Return [x, y] of the center of cell containing provided text 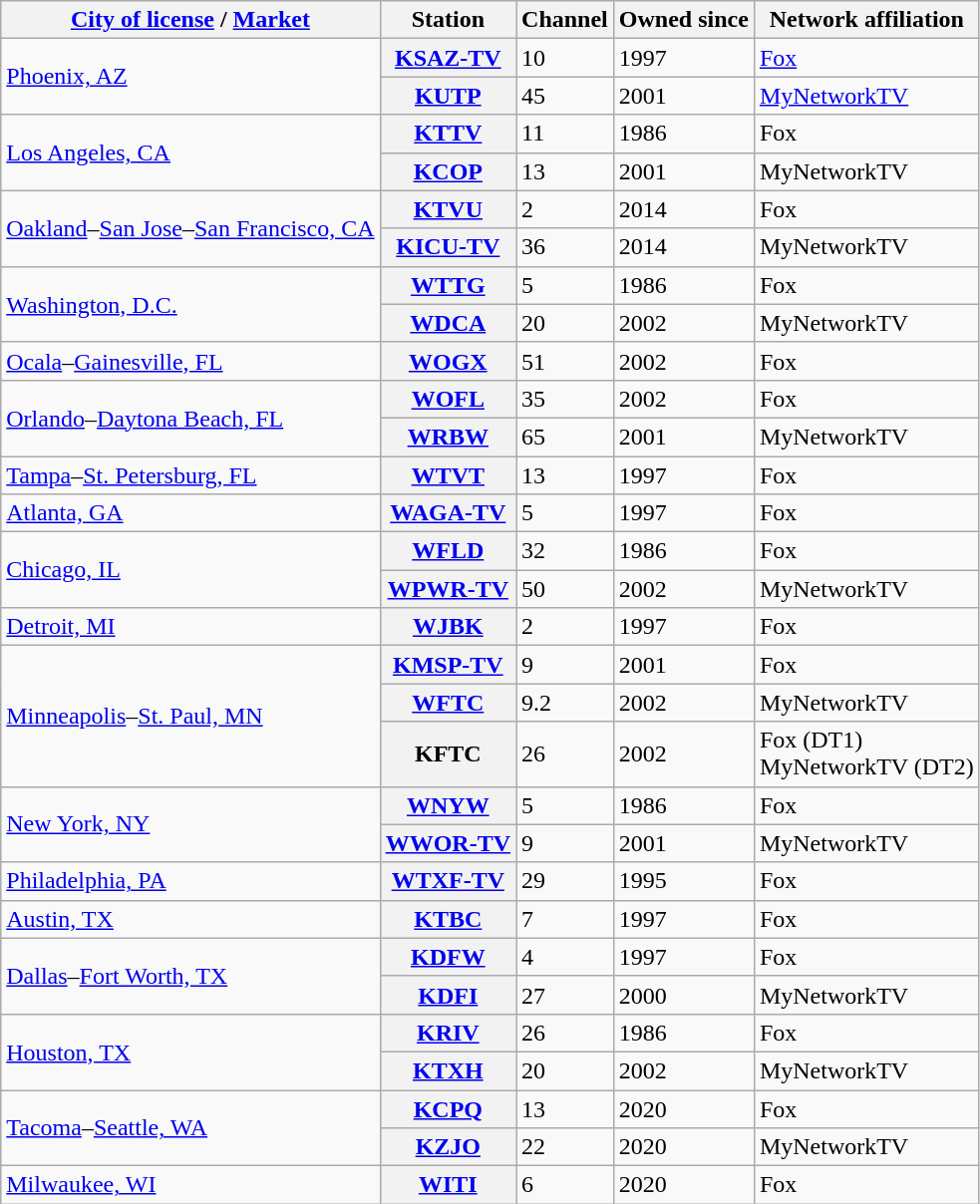
Orlando–Daytona Beach, FL [190, 418]
City of license / Market [190, 20]
50 [565, 589]
WTTG [448, 285]
Network affiliation [866, 20]
Dallas–Fort Worth, TX [190, 976]
27 [565, 995]
1995 [684, 881]
WITI [448, 1185]
Philadelphia, PA [190, 881]
Phoenix, AZ [190, 77]
WFLD [448, 551]
KRIV [448, 1033]
9.2 [565, 703]
Tampa–St. Petersburg, FL [190, 475]
KDFW [448, 957]
KSAZ-TV [448, 58]
KUTP [448, 96]
WWOR-TV [448, 843]
WNYW [448, 805]
Chicago, IL [190, 570]
29 [565, 881]
Tacoma–Seattle, WA [190, 1128]
KZJO [448, 1147]
Station [448, 20]
10 [565, 58]
Los Angeles, CA [190, 152]
WTXF-TV [448, 881]
45 [565, 96]
WAGA-TV [448, 513]
WJBK [448, 627]
KDFI [448, 995]
KTXH [448, 1070]
Milwaukee, WI [190, 1185]
KTTV [448, 134]
4 [565, 957]
KICU-TV [448, 247]
KCPQ [448, 1109]
35 [565, 399]
New York, NY [190, 824]
Owned since [684, 20]
2000 [684, 995]
Austin, TX [190, 919]
6 [565, 1185]
WTVT [448, 475]
KMSP-TV [448, 665]
KCOP [448, 171]
Detroit, MI [190, 627]
7 [565, 919]
KFTC [448, 753]
WRBW [448, 437]
65 [565, 437]
WOGX [448, 361]
Fox (DT1)MyNetworkTV (DT2) [866, 753]
Atlanta, GA [190, 513]
Oakland–San Jose–San Francisco, CA [190, 228]
Washington, D.C. [190, 304]
Houston, TX [190, 1052]
32 [565, 551]
WOFL [448, 399]
KTVU [448, 209]
Channel [565, 20]
KTBC [448, 919]
36 [565, 247]
WDCA [448, 323]
Ocala–Gainesville, FL [190, 361]
WPWR-TV [448, 589]
51 [565, 361]
Minneapolis–St. Paul, MN [190, 716]
11 [565, 134]
WFTC [448, 703]
22 [565, 1147]
